Search for the cell housing the specified text and yield its [X, Y] center coordinate. 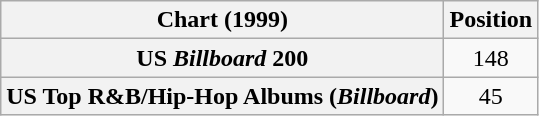
148 [491, 58]
45 [491, 96]
Position [491, 20]
US Billboard 200 [222, 58]
Chart (1999) [222, 20]
US Top R&B/Hip-Hop Albums (Billboard) [222, 96]
